Detect which cell encompasses the target text, then output its (X, Y) center coordinate. 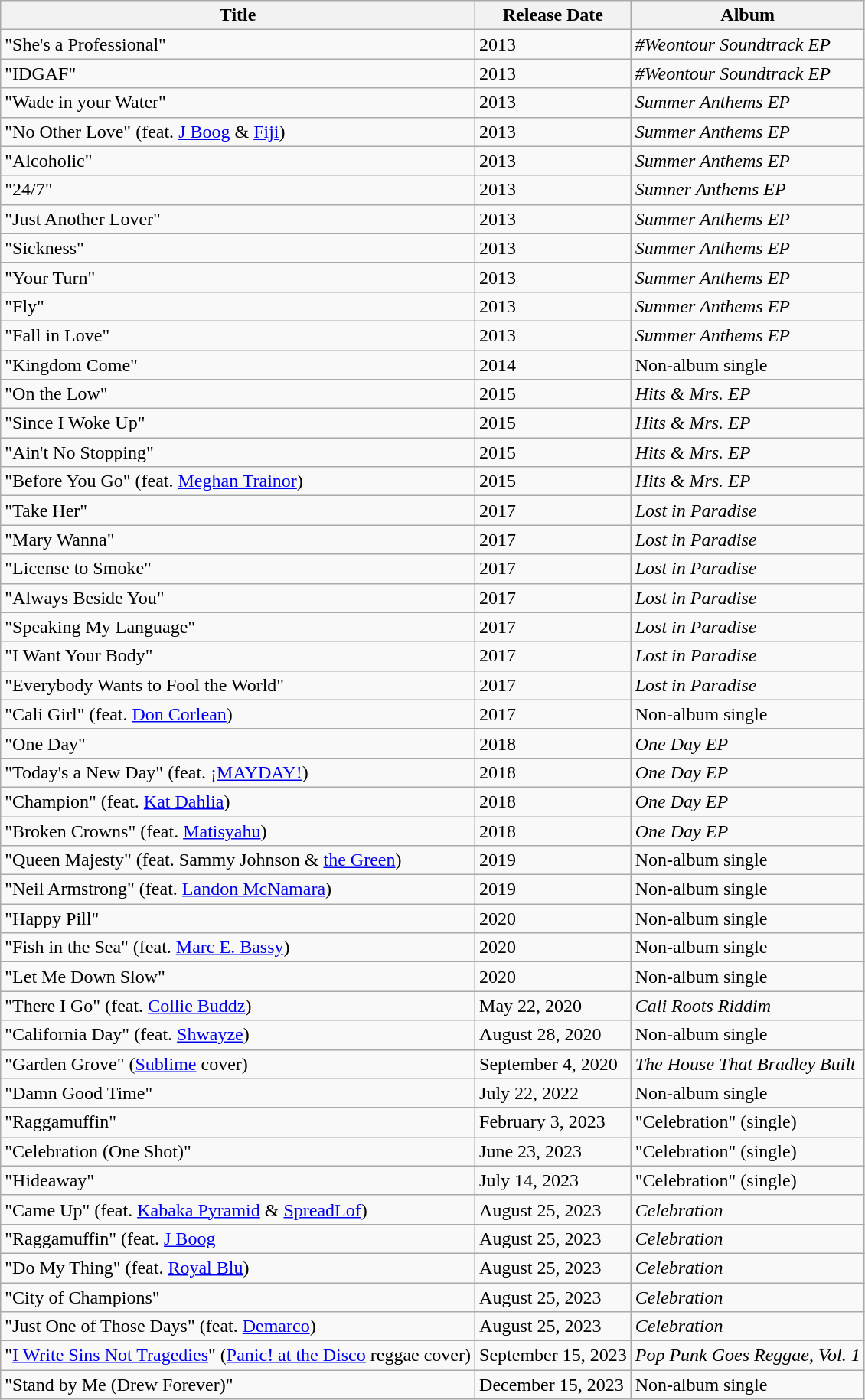
"License to Smoke" (238, 569)
"Before You Go" (feat. Meghan Trainor) (238, 481)
"Stand by Me (Drew Forever)" (238, 1385)
"Broken Crowns" (feat. Matisyahu) (238, 831)
"24/7" (238, 190)
"Just One of Those Days" (feat. Demarco) (238, 1327)
December 15, 2023 (553, 1385)
"California Day" (feat. Shwayze) (238, 1035)
"Wade in your Water" (238, 103)
Release Date (553, 15)
"I Want Your Body" (238, 656)
"Raggamuffin" (238, 1122)
"City of Champions" (238, 1297)
"Ain't No Stopping" (238, 452)
Album (747, 15)
August 28, 2020 (553, 1035)
"Everybody Wants to Fool the World" (238, 685)
"One Day" (238, 743)
Title (238, 15)
"Hideaway" (238, 1180)
"Celebration (One Shot)" (238, 1151)
September 15, 2023 (553, 1356)
"I Write Sins Not Tragedies" (Panic! at the Disco reggae cover) (238, 1356)
"Let Me Down Slow" (238, 977)
"Take Her" (238, 511)
Pop Punk Goes Reggae, Vol. 1 (747, 1356)
"Champion" (feat. Kat Dahlia) (238, 801)
2014 (553, 365)
"Always Beside You" (238, 598)
"Fall in Love" (238, 335)
Cali Roots Riddim (747, 1006)
"Sickness" (238, 248)
"Happy Pill" (238, 919)
"Today's a New Day" (feat. ¡MAYDAY!) (238, 772)
"Cali Girl" (feat. Don Corlean) (238, 714)
February 3, 2023 (553, 1122)
"Garden Grove" (Sublime cover) (238, 1064)
July 22, 2022 (553, 1093)
The House That Bradley Built (747, 1064)
"Came Up" (feat. Kabaka Pyramid & SpreadLof) (238, 1209)
"She's a Professional" (238, 44)
"Mary Wanna" (238, 540)
May 22, 2020 (553, 1006)
"No Other Love" (feat. J Boog & Fiji) (238, 132)
"On the Low" (238, 394)
"Queen Majesty" (feat. Sammy Johnson & the Green) (238, 860)
"Kingdom Come" (238, 365)
July 14, 2023 (553, 1180)
"Alcoholic" (238, 161)
"Fly" (238, 306)
September 4, 2020 (553, 1064)
"Since I Woke Up" (238, 423)
"Damn Good Time" (238, 1093)
"Do My Thing" (feat. Royal Blu) (238, 1268)
"Fish in the Sea" (feat. Marc E. Bassy) (238, 948)
"Just Another Lover" (238, 219)
"Raggamuffin" (feat. J Boog (238, 1238)
Sumner Anthems EP (747, 190)
"Your Turn" (238, 277)
"Speaking My Language" (238, 627)
June 23, 2023 (553, 1151)
"Neil Armstrong" (feat. Landon McNamara) (238, 889)
"There I Go" (feat. Collie Buddz) (238, 1006)
"IDGAF" (238, 73)
